Return [x, y] of the center of cell containing provided text 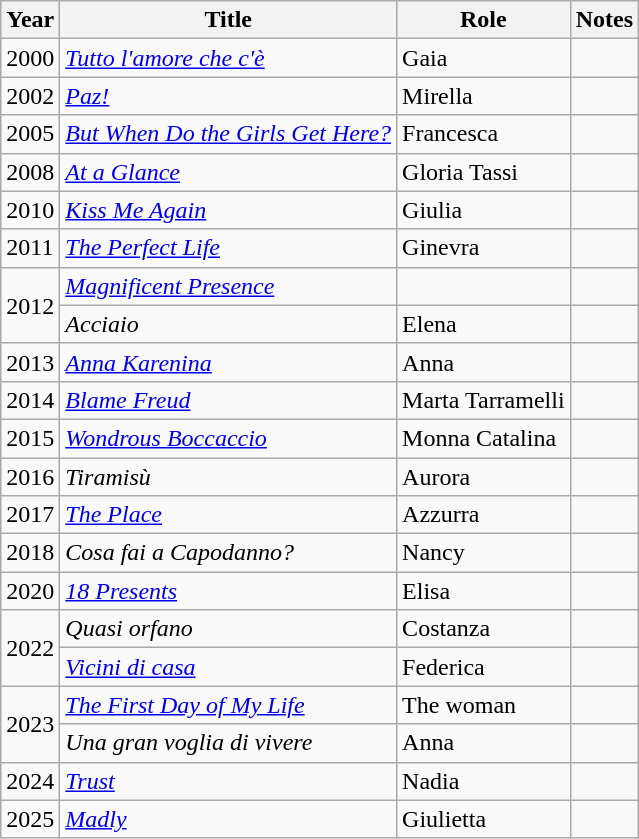
2024 [30, 781]
The First Day of My Life [228, 705]
2013 [30, 362]
2023 [30, 724]
2008 [30, 172]
Gaia [484, 58]
Role [484, 20]
2020 [30, 591]
Tiramisù [228, 477]
Ginevra [484, 248]
Cosa fai a Capodanno? [228, 553]
Monna Catalina [484, 438]
Title [228, 20]
The Perfect Life [228, 248]
Francesca [484, 134]
18 Presents [228, 591]
The woman [484, 705]
2011 [30, 248]
Federica [484, 667]
2012 [30, 305]
Notes [604, 20]
Mirella [484, 96]
2002 [30, 96]
At a Glance [228, 172]
Blame Freud [228, 400]
Elisa [484, 591]
2017 [30, 515]
Nadia [484, 781]
2010 [30, 210]
Aurora [484, 477]
Tutto l'amore che c'è [228, 58]
Paz! [228, 96]
Trust [228, 781]
Acciaio [228, 324]
2005 [30, 134]
Costanza [484, 629]
Elena [484, 324]
Anna Karenina [228, 362]
Nancy [484, 553]
Quasi orfano [228, 629]
2000 [30, 58]
Giulia [484, 210]
Azzurra [484, 515]
Marta Tarramelli [484, 400]
Kiss Me Again [228, 210]
Gloria Tassi [484, 172]
Year [30, 20]
2022 [30, 648]
Madly [228, 819]
Giulietta [484, 819]
The Place [228, 515]
Una gran voglia di vivere [228, 743]
Magnificent Presence [228, 286]
2018 [30, 553]
Wondrous Boccaccio [228, 438]
But When Do the Girls Get Here? [228, 134]
2016 [30, 477]
2015 [30, 438]
2025 [30, 819]
Vicini di casa [228, 667]
2014 [30, 400]
